For the text-containing cell, return its midpoint in [X, Y] coordinate format. 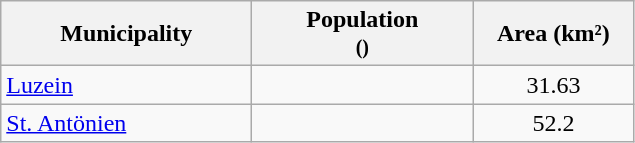
31.63 [554, 85]
Area (km²) [554, 34]
Population () [362, 34]
Luzein [126, 85]
St. Antönien [126, 123]
Municipality [126, 34]
52.2 [554, 123]
